Detect which cell encompasses the target text, then output its (X, Y) center coordinate. 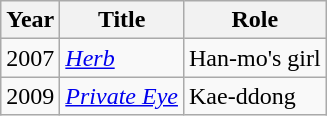
2009 (30, 96)
Title (122, 20)
Kae-ddong (254, 96)
Herb (122, 58)
Private Eye (122, 96)
2007 (30, 58)
Year (30, 20)
Han-mo's girl (254, 58)
Role (254, 20)
